Determine the (X, Y) coordinate at the center of the cell enclosing the given text.  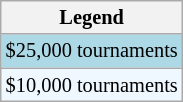
$25,000 tournaments (92, 51)
$10,000 tournaments (92, 85)
Legend (92, 17)
